Extract the (x, y) coordinate from the center of the cell holding the provided text.  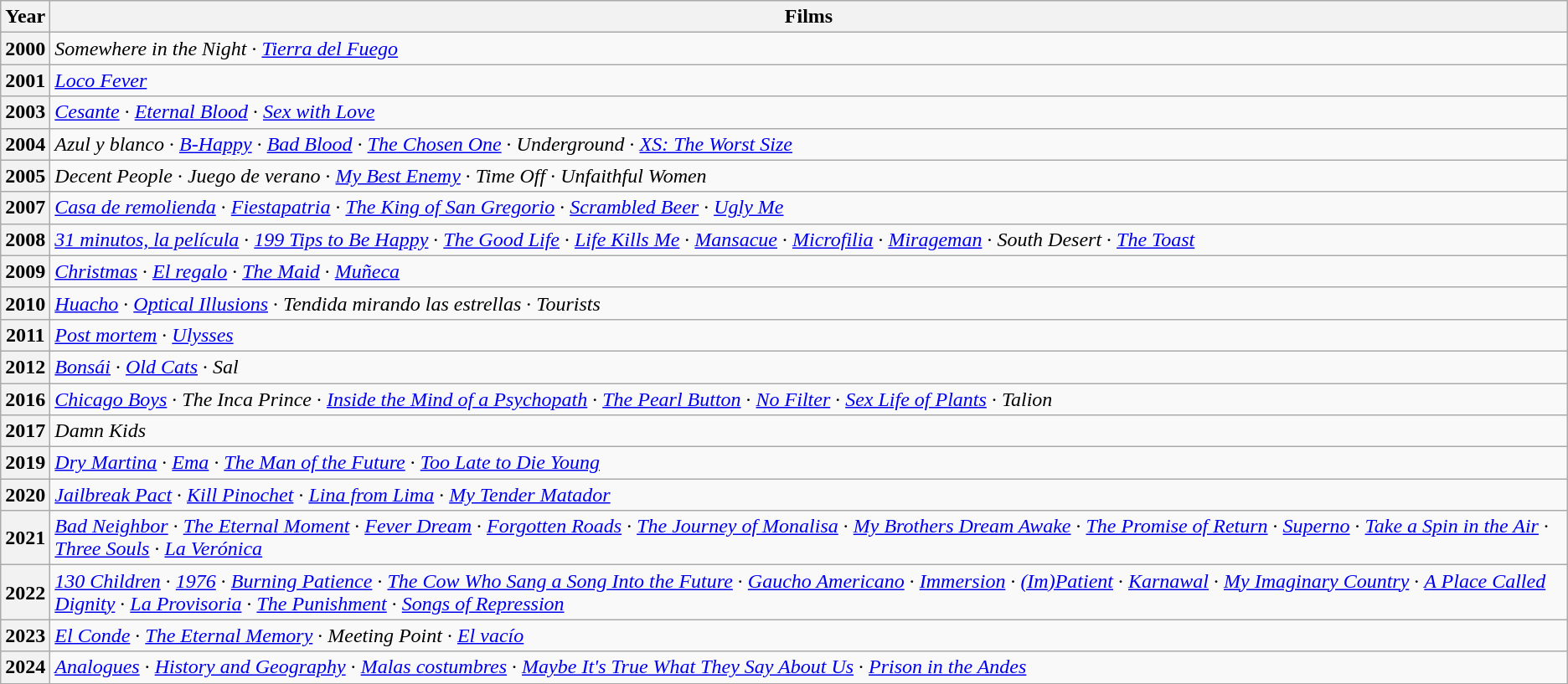
Huacho · Optical Illusions · Tendida mirando las estrellas · Tourists (809, 303)
Casa de remolienda · Fiestapatria · The King of San Gregorio · Scrambled Beer · Ugly Me (809, 208)
2016 (25, 399)
Films (809, 17)
2010 (25, 303)
2009 (25, 271)
Year (25, 17)
2024 (25, 667)
Somewhere in the Night · Tierra del Fuego (809, 49)
31 minutos, la película · 199 Tips to Be Happy · The Good Life · Life Kills Me · Mansacue · Microfilia · Mirageman · South Desert · The Toast (809, 239)
2008 (25, 239)
2020 (25, 495)
2004 (25, 144)
2023 (25, 635)
2001 (25, 80)
Analogues · History and Geography · Malas costumbres · Maybe It's True What They Say About Us · Prison in the Andes (809, 667)
Chicago Boys · The Inca Prince · Inside the Mind of a Psychopath · The Pearl Button · No Filter · Sex Life of Plants · Talion (809, 399)
2000 (25, 49)
Damn Kids (809, 431)
El Conde · The Eternal Memory · Meeting Point · El vacío (809, 635)
2022 (25, 593)
Azul y blanco · B-Happy · Bad Blood · The Chosen One · Underground · XS: The Worst Size (809, 144)
2011 (25, 335)
Jailbreak Pact · Kill Pinochet · Lina from Lima · My Tender Matador (809, 495)
2012 (25, 367)
Cesante · Eternal Blood · Sex with Love (809, 112)
2021 (25, 537)
Dry Martina · Ema · The Man of the Future · Too Late to Die Young (809, 463)
Decent People · Juego de verano · My Best Enemy · Time Off · Unfaithful Women (809, 176)
2003 (25, 112)
Bonsái · Old Cats · Sal (809, 367)
2005 (25, 176)
Christmas · El regalo · The Maid · Muñeca (809, 271)
Post mortem · Ulysses (809, 335)
2007 (25, 208)
Loco Fever (809, 80)
2019 (25, 463)
2017 (25, 431)
